Scan for the cell matching the given text and deliver its (x, y) coordinate at center. 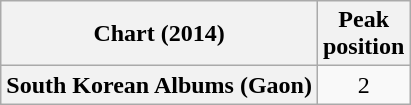
2 (363, 85)
Chart (2014) (160, 34)
South Korean Albums (Gaon) (160, 85)
Peakposition (363, 34)
